From the cell containing the given text, extract its center point as [X, Y] coordinate. 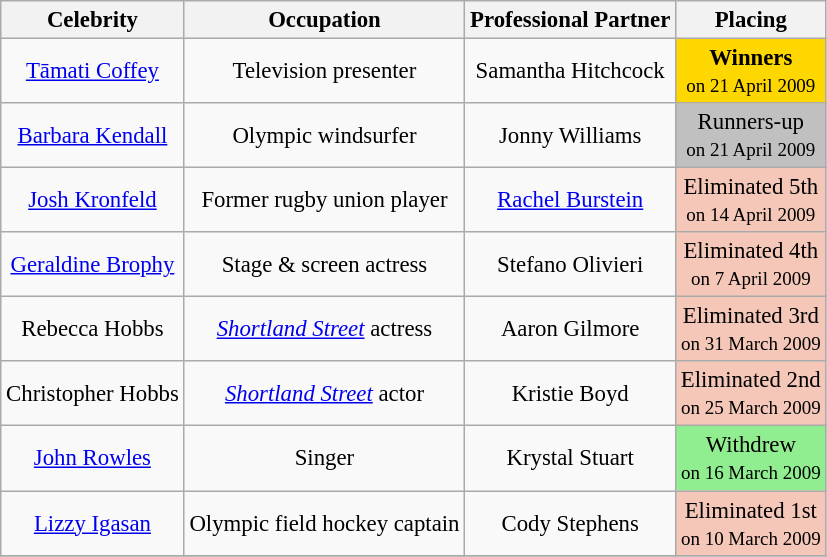
John Rowles [92, 458]
Tāmati Coffey [92, 72]
Eliminated 2ndon 25 March 2009 [751, 394]
Rebecca Hobbs [92, 330]
Placing [751, 20]
Rachel Burstein [570, 200]
Kristie Boyd [570, 394]
Cody Stephens [570, 524]
Eliminated 3rdon 31 March 2009 [751, 330]
Olympic windsurfer [324, 136]
Shortland Street actor [324, 394]
Celebrity [92, 20]
Eliminated 4thon 7 April 2009 [751, 264]
Geraldine Brophy [92, 264]
Lizzy Igasan [92, 524]
Stage & screen actress [324, 264]
Shortland Street actress [324, 330]
Former rugby union player [324, 200]
Eliminated 1ston 10 March 2009 [751, 524]
Barbara Kendall [92, 136]
Withdrewon 16 March 2009 [751, 458]
Aaron Gilmore [570, 330]
Olympic field hockey captain [324, 524]
Television presenter [324, 72]
Winnerson 21 April 2009 [751, 72]
Stefano Olivieri [570, 264]
Singer [324, 458]
Runners-upon 21 April 2009 [751, 136]
Jonny Williams [570, 136]
Samantha Hitchcock [570, 72]
Eliminated 5thon 14 April 2009 [751, 200]
Occupation [324, 20]
Krystal Stuart [570, 458]
Professional Partner [570, 20]
Christopher Hobbs [92, 394]
Josh Kronfeld [92, 200]
